From the cell containing the given text, extract its center point as [x, y] coordinate. 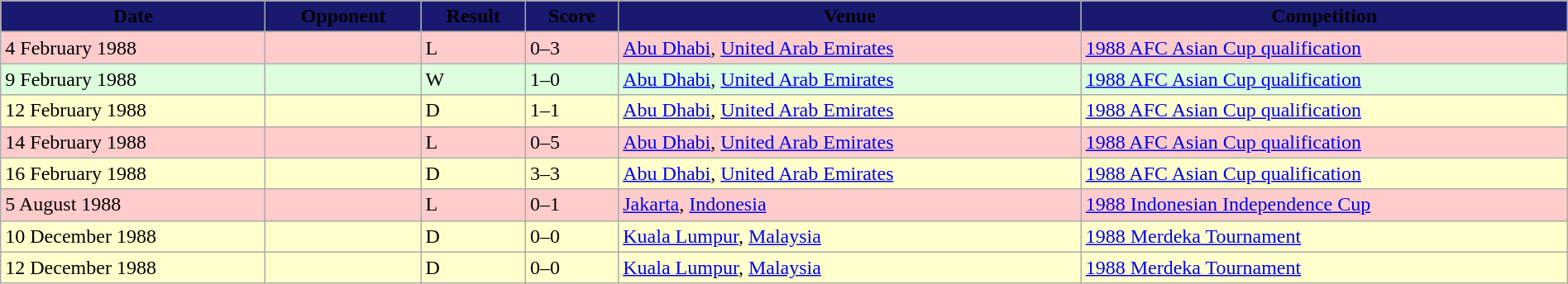
5 August 1988 [133, 205]
14 February 1988 [133, 142]
Date [133, 17]
W [473, 79]
0–5 [571, 142]
Opponent [343, 17]
1–0 [571, 79]
1988 Indonesian Independence Cup [1324, 205]
4 February 1988 [133, 48]
Competition [1324, 17]
Score [571, 17]
12 December 1988 [133, 267]
0–1 [571, 205]
Jakarta, Indonesia [850, 205]
1–1 [571, 111]
9 February 1988 [133, 79]
Venue [850, 17]
10 December 1988 [133, 236]
0–3 [571, 48]
12 February 1988 [133, 111]
3–3 [571, 173]
Result [473, 17]
16 February 1988 [133, 173]
